Determine the (x, y) coordinate at the center of the cell enclosing the given text.  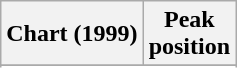
Chart (1999) (72, 34)
Peakposition (189, 34)
